Determine the (x, y) coordinate at the center of the cell enclosing the given text.  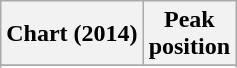
Chart (2014) (72, 34)
Peakposition (189, 34)
